Extract the (x, y) coordinate from the center of the cell holding the provided text.  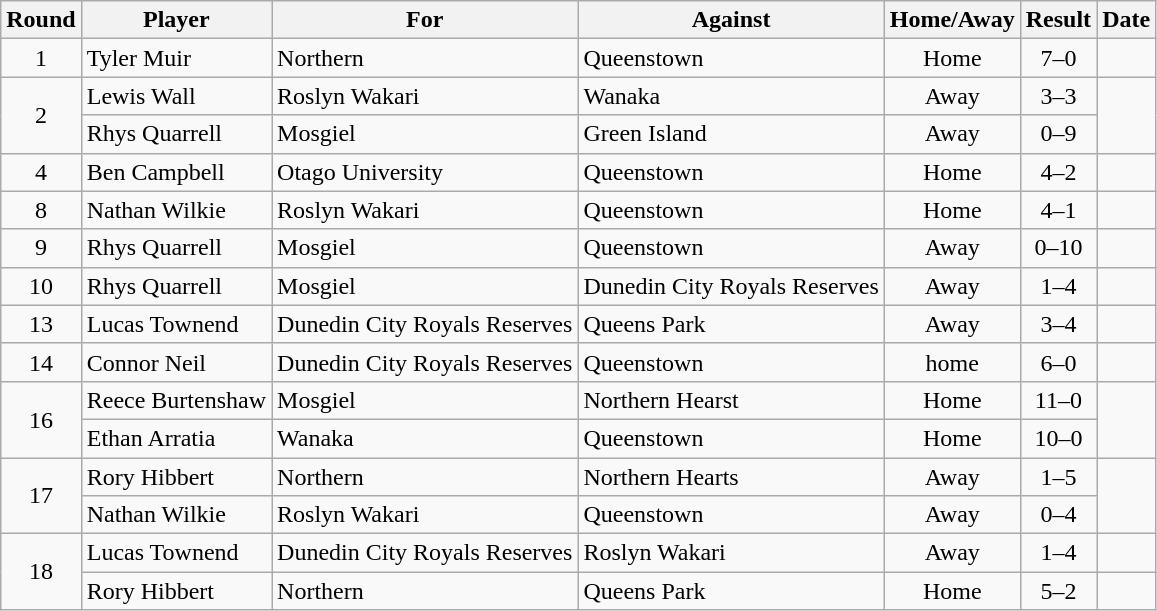
For (425, 20)
10–0 (1058, 438)
Lewis Wall (176, 96)
Ethan Arratia (176, 438)
17 (41, 496)
2 (41, 115)
Connor Neil (176, 362)
Home/Away (952, 20)
0–9 (1058, 134)
9 (41, 248)
Tyler Muir (176, 58)
18 (41, 572)
Round (41, 20)
11–0 (1058, 400)
1–5 (1058, 477)
3–4 (1058, 324)
Ben Campbell (176, 172)
13 (41, 324)
16 (41, 419)
3–3 (1058, 96)
Player (176, 20)
Otago University (425, 172)
Against (731, 20)
Reece Burtenshaw (176, 400)
0–4 (1058, 515)
Date (1126, 20)
Northern Hearst (731, 400)
Result (1058, 20)
4–2 (1058, 172)
5–2 (1058, 591)
Green Island (731, 134)
Northern Hearts (731, 477)
1 (41, 58)
4–1 (1058, 210)
7–0 (1058, 58)
8 (41, 210)
6–0 (1058, 362)
10 (41, 286)
home (952, 362)
4 (41, 172)
14 (41, 362)
0–10 (1058, 248)
